Locate the cell with the specified text and output its [X, Y] center coordinate. 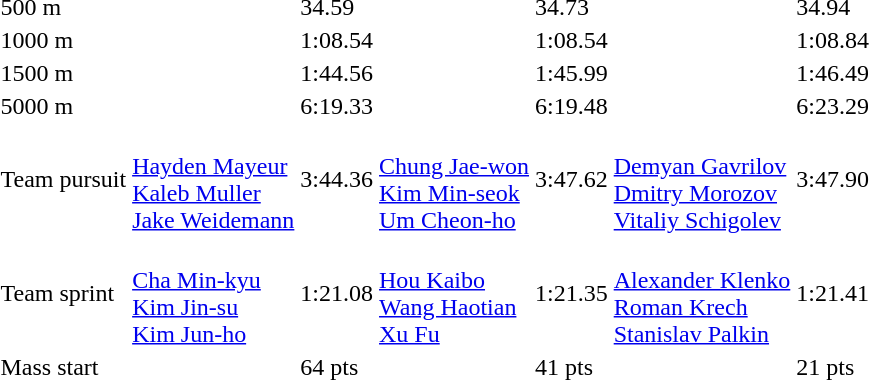
1:44.56 [337, 73]
1:21.08 [337, 294]
6:19.48 [572, 106]
1:45.99 [572, 73]
Demyan GavrilovDmitry MorozovVitaliy Schigolev [702, 180]
1:21.35 [572, 294]
Hayden MayeurKaleb MullerJake Weidemann [214, 180]
Cha Min-kyuKim Jin-suKim Jun-ho [214, 294]
Alexander KlenkoRoman KrechStanislav Palkin [702, 294]
3:47.62 [572, 180]
Hou KaiboWang HaotianXu Fu [454, 294]
Chung Jae-wonKim Min-seokUm Cheon-ho [454, 180]
6:19.33 [337, 106]
3:44.36 [337, 180]
